Pinpoint the cell where the given text exists, returning its [X, Y] midpoint coordinate. 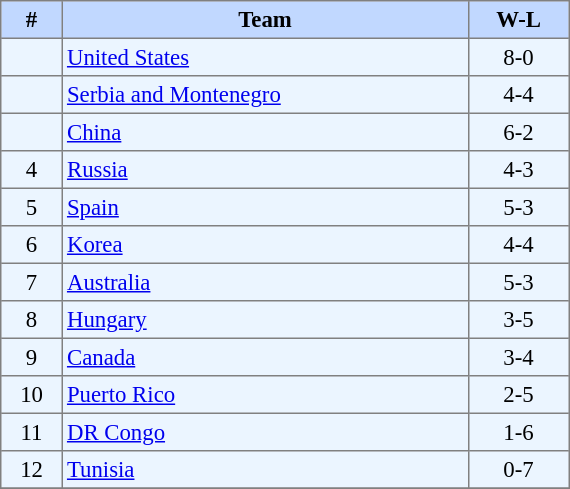
2-5 [518, 395]
0-7 [518, 470]
Puerto Rico [266, 395]
3-5 [518, 320]
DR Congo [266, 432]
Tunisia [266, 470]
4-3 [518, 170]
7 [31, 282]
12 [31, 470]
Serbia and Montenegro [266, 95]
5 [31, 207]
Australia [266, 282]
United States [266, 57]
Spain [266, 207]
Canada [266, 357]
10 [31, 395]
# [31, 20]
9 [31, 357]
11 [31, 432]
4 [31, 170]
Team [266, 20]
8-0 [518, 57]
1-6 [518, 432]
Korea [266, 245]
Russia [266, 170]
6 [31, 245]
Hungary [266, 320]
6-2 [518, 132]
8 [31, 320]
China [266, 132]
W-L [518, 20]
3-4 [518, 357]
